Extract the [X, Y] coordinate from the center of the cell holding the provided text.  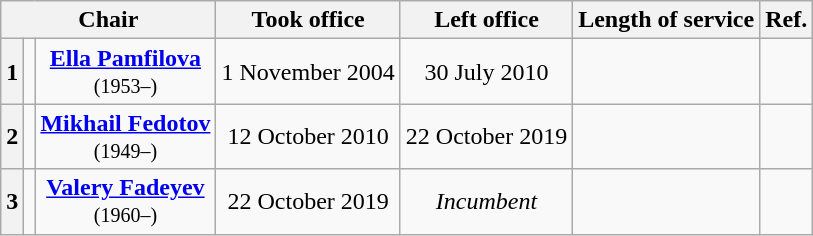
1 November 2004 [308, 72]
Chair [108, 20]
Length of service [666, 20]
Ella Pamfilova(1953–) [126, 72]
Ref. [786, 20]
30 July 2010 [486, 72]
Left office [486, 20]
3 [12, 202]
Mikhail Fedotov(1949–) [126, 136]
Incumbent [486, 202]
Valery Fadeyev(1960–) [126, 202]
1 [12, 72]
12 October 2010 [308, 136]
Took office [308, 20]
2 [12, 136]
